Find where the given text appears and provide that cell's center as [x, y] coordinate. 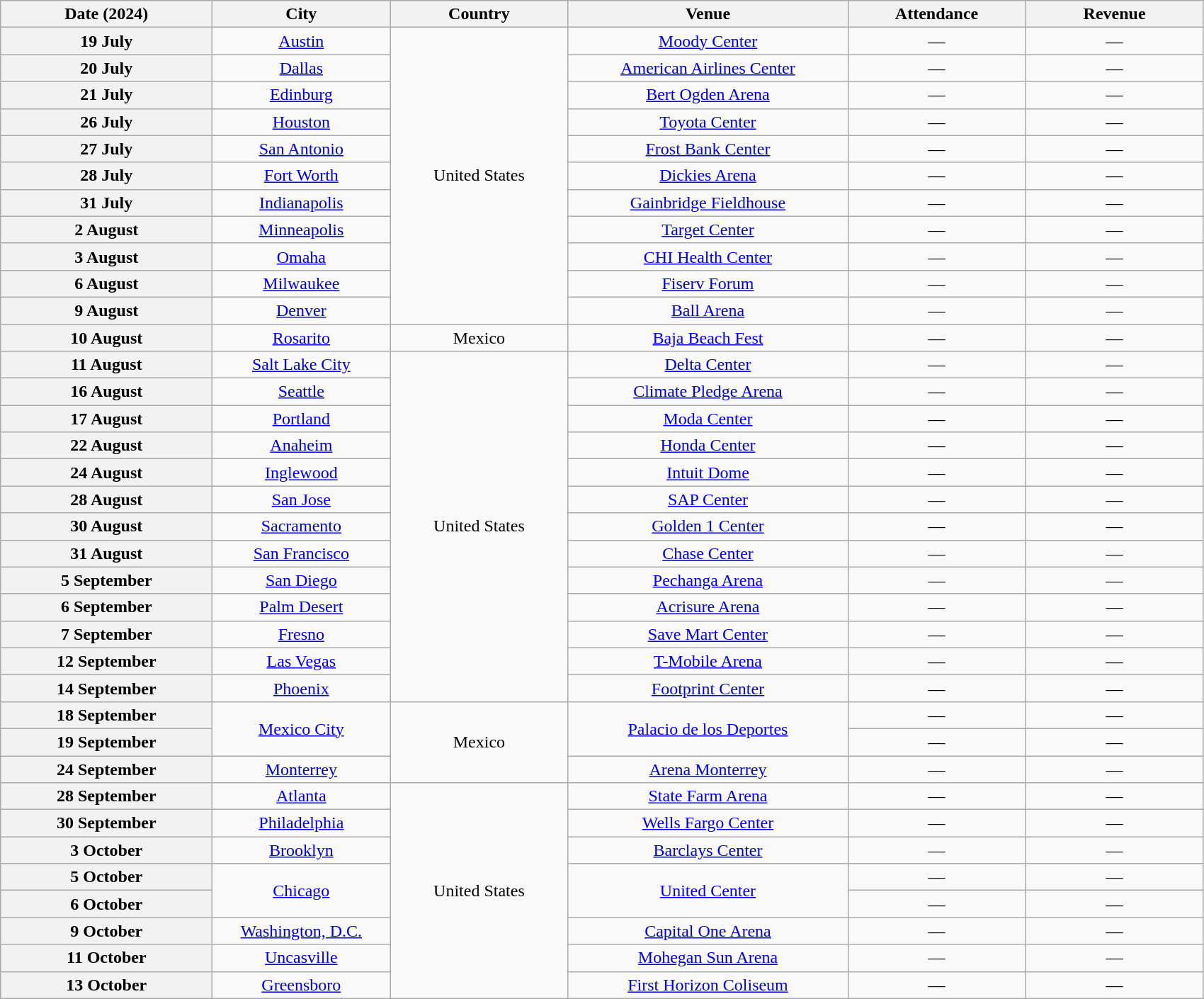
Chase Center [708, 553]
Barclays Center [708, 850]
T-Mobile Arena [708, 661]
Pechanga Arena [708, 580]
Date (2024) [106, 14]
United Center [708, 891]
CHI Health Center [708, 256]
Palacio de los Deportes [708, 728]
Anaheim [302, 446]
State Farm Arena [708, 796]
28 September [106, 796]
San Francisco [302, 553]
Denver [302, 310]
30 September [106, 823]
Fort Worth [302, 176]
Ball Arena [708, 310]
American Airlines Center [708, 68]
Uncasville [302, 958]
Greensboro [302, 985]
Arena Monterrey [708, 769]
31 July [106, 203]
31 August [106, 553]
San Antonio [302, 149]
3 October [106, 850]
14 September [106, 688]
Monterrey [302, 769]
Venue [708, 14]
Delta Center [708, 365]
9 August [106, 310]
27 July [106, 149]
Golden 1 Center [708, 526]
18 September [106, 715]
30 August [106, 526]
Indianapolis [302, 203]
SAP Center [708, 499]
Salt Lake City [302, 365]
6 August [106, 283]
11 October [106, 958]
Climate Pledge Arena [708, 392]
San Jose [302, 499]
Intuit Dome [708, 473]
Fiserv Forum [708, 283]
24 August [106, 473]
21 July [106, 95]
5 September [106, 580]
Las Vegas [302, 661]
Rosarito [302, 338]
Acrisure Arena [708, 607]
19 September [106, 742]
9 October [106, 931]
17 August [106, 419]
Washington, D.C. [302, 931]
22 August [106, 446]
Omaha [302, 256]
Palm Desert [302, 607]
Houston [302, 122]
Revenue [1115, 14]
2 August [106, 230]
San Diego [302, 580]
Baja Beach Fest [708, 338]
11 August [106, 365]
3 August [106, 256]
Capital One Arena [708, 931]
Moda Center [708, 419]
12 September [106, 661]
5 October [106, 877]
24 September [106, 769]
Save Mart Center [708, 634]
20 July [106, 68]
Seattle [302, 392]
Frost Bank Center [708, 149]
Moody Center [708, 41]
Minneapolis [302, 230]
Inglewood [302, 473]
First Horizon Coliseum [708, 985]
Brooklyn [302, 850]
10 August [106, 338]
Milwaukee [302, 283]
Bert Ogden Arena [708, 95]
Atlanta [302, 796]
Attendance [936, 14]
Dickies Arena [708, 176]
6 September [106, 607]
Fresno [302, 634]
Edinburg [302, 95]
Target Center [708, 230]
13 October [106, 985]
Mohegan Sun Arena [708, 958]
Country [479, 14]
Portland [302, 419]
28 August [106, 499]
City [302, 14]
Philadelphia [302, 823]
Mexico City [302, 728]
6 October [106, 904]
Gainbridge Fieldhouse [708, 203]
Toyota Center [708, 122]
Footprint Center [708, 688]
Dallas [302, 68]
Phoenix [302, 688]
7 September [106, 634]
26 July [106, 122]
19 July [106, 41]
Honda Center [708, 446]
28 July [106, 176]
Chicago [302, 891]
Wells Fargo Center [708, 823]
Sacramento [302, 526]
16 August [106, 392]
Austin [302, 41]
